From the cell containing the given text, extract its center point as (x, y) coordinate. 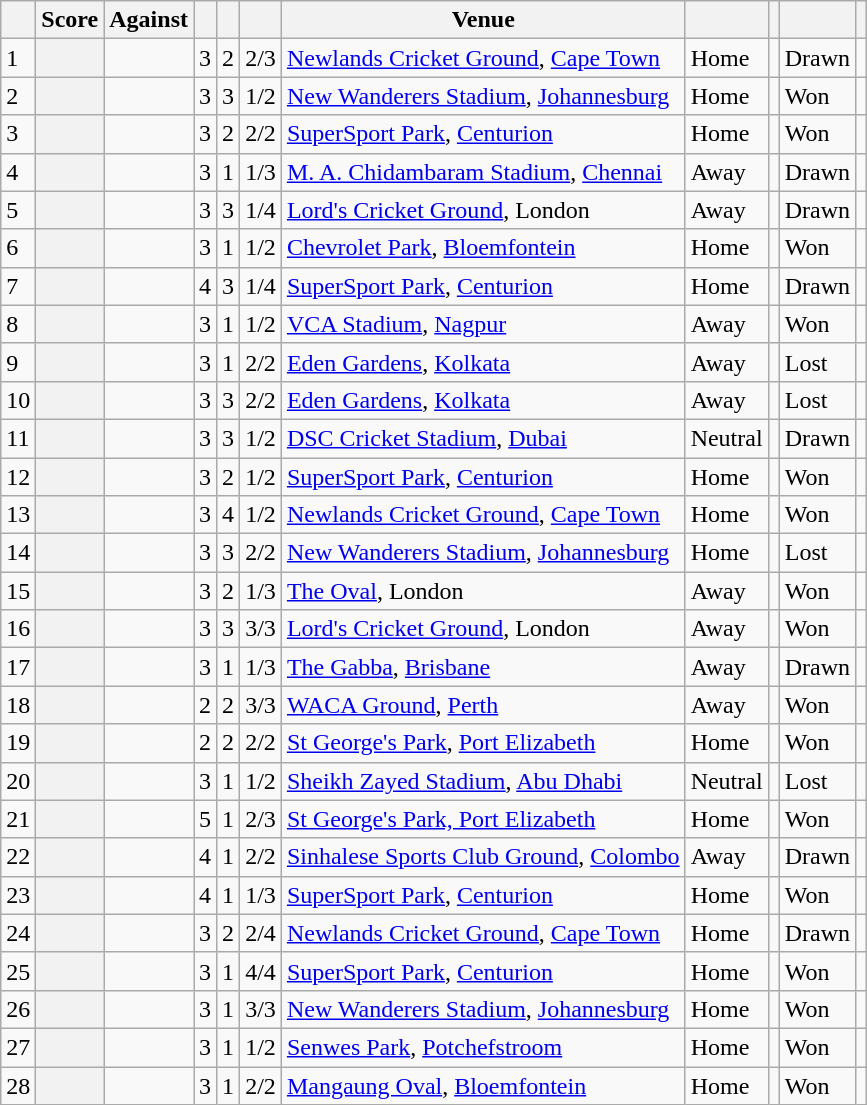
8 (18, 324)
Score (70, 20)
16 (18, 629)
7 (18, 286)
21 (18, 819)
27 (18, 1047)
The Gabba, Brisbane (483, 667)
Chevrolet Park, Bloemfontein (483, 248)
18 (18, 705)
6 (18, 248)
28 (18, 1085)
23 (18, 895)
24 (18, 933)
The Oval, London (483, 591)
2/4 (261, 933)
11 (18, 438)
Against (149, 20)
20 (18, 781)
Venue (483, 20)
VCA Stadium, Nagpur (483, 324)
10 (18, 400)
25 (18, 971)
12 (18, 477)
DSC Cricket Stadium, Dubai (483, 438)
Senwes Park, Potchefstroom (483, 1047)
26 (18, 1009)
Mangaung Oval, Bloemfontein (483, 1085)
14 (18, 553)
17 (18, 667)
13 (18, 515)
M. A. Chidambaram Stadium, Chennai (483, 172)
19 (18, 743)
4/4 (261, 971)
15 (18, 591)
9 (18, 362)
WACA Ground, Perth (483, 705)
22 (18, 857)
Sinhalese Sports Club Ground, Colombo (483, 857)
Sheikh Zayed Stadium, Abu Dhabi (483, 781)
